Capture the cell that displays the provided text and extract its [x, y] central coordinate. 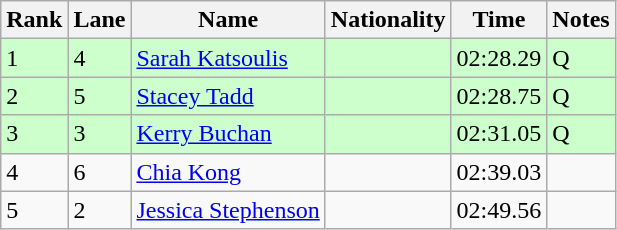
02:28.75 [499, 96]
Lane [100, 20]
Chia Kong [228, 172]
Kerry Buchan [228, 134]
Stacey Tadd [228, 96]
1 [34, 58]
Rank [34, 20]
6 [100, 172]
02:31.05 [499, 134]
02:49.56 [499, 210]
Name [228, 20]
Nationality [388, 20]
Jessica Stephenson [228, 210]
02:39.03 [499, 172]
02:28.29 [499, 58]
Time [499, 20]
Sarah Katsoulis [228, 58]
Notes [581, 20]
